Search for the cell housing the specified text and yield its (x, y) center coordinate. 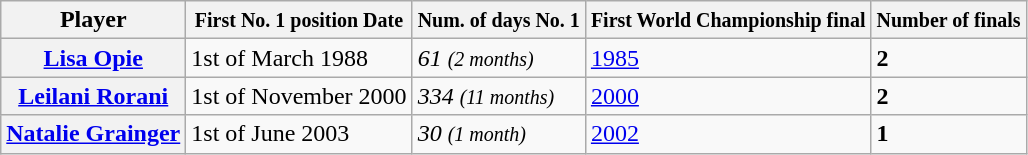
1st of November 2000 (299, 96)
334 (11 months) (498, 96)
30 (1 month) (498, 134)
First No. 1 position Date (299, 20)
1985 (728, 58)
Leilani Rorani (94, 96)
First World Championship final (728, 20)
Natalie Grainger (94, 134)
1 (948, 134)
2000 (728, 96)
Num. of days No. 1 (498, 20)
2002 (728, 134)
61 (2 months) (498, 58)
1st of March 1988 (299, 58)
Lisa Opie (94, 58)
1st of June 2003 (299, 134)
Number of finals (948, 20)
Player (94, 20)
